Provide the (x, y) coordinate of the cell's center where the given text is located.  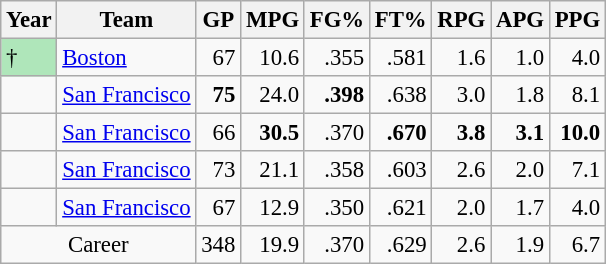
.358 (336, 170)
.398 (336, 95)
8.1 (577, 95)
FG% (336, 20)
.350 (336, 208)
66 (218, 133)
21.1 (273, 170)
6.7 (577, 245)
3.8 (462, 133)
Year (29, 20)
1.0 (520, 58)
Team (126, 20)
7.1 (577, 170)
348 (218, 245)
73 (218, 170)
.629 (400, 245)
PPG (577, 20)
† (29, 58)
Boston (126, 58)
10.6 (273, 58)
.355 (336, 58)
.621 (400, 208)
75 (218, 95)
1.6 (462, 58)
10.0 (577, 133)
FT% (400, 20)
24.0 (273, 95)
Career (98, 245)
RPG (462, 20)
.670 (400, 133)
GP (218, 20)
19.9 (273, 245)
12.9 (273, 208)
MPG (273, 20)
.638 (400, 95)
1.9 (520, 245)
APG (520, 20)
1.7 (520, 208)
.581 (400, 58)
3.1 (520, 133)
30.5 (273, 133)
3.0 (462, 95)
.603 (400, 170)
1.8 (520, 95)
